Determine the [X, Y] coordinate at the center of the cell enclosing the given text.  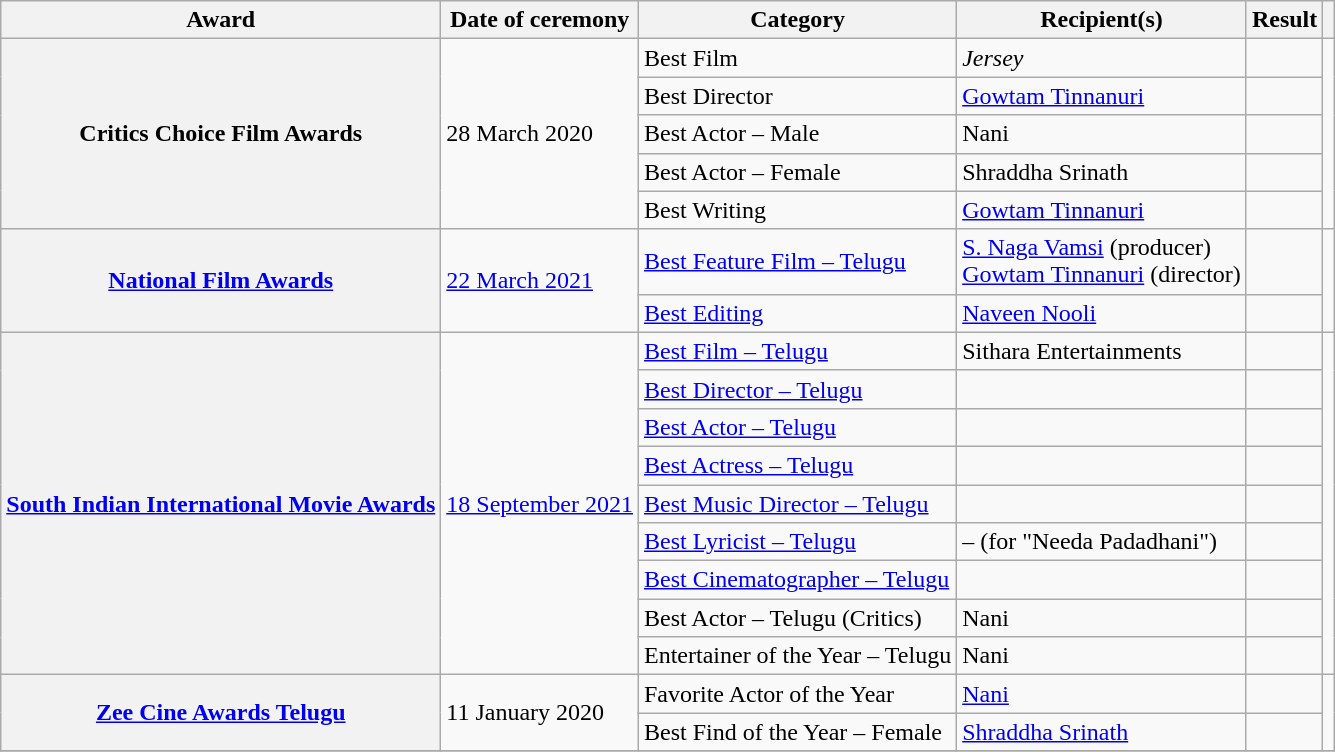
28 March 2020 [540, 134]
Best Actor – Male [797, 134]
S. Naga Vamsi (producer)Gowtam Tinnanuri (director) [1102, 262]
Category [797, 20]
Best Actor – Telugu (Critics) [797, 618]
National Film Awards [221, 280]
Naveen Nooli [1102, 313]
Jersey [1102, 58]
Zee Cine Awards Telugu [221, 713]
Award [221, 20]
18 September 2021 [540, 504]
– (for "Needa Padadhani") [1102, 542]
22 March 2021 [540, 280]
Best Actor – Telugu [797, 427]
Entertainer of the Year – Telugu [797, 656]
Best Film – Telugu [797, 351]
Result [1284, 20]
Best Editing [797, 313]
Best Film [797, 58]
Best Actor – Female [797, 172]
South Indian International Movie Awards [221, 504]
Critics Choice Film Awards [221, 134]
Best Lyricist – Telugu [797, 542]
Favorite Actor of the Year [797, 694]
Best Director – Telugu [797, 389]
Best Writing [797, 210]
11 January 2020 [540, 713]
Best Feature Film – Telugu [797, 262]
Best Find of the Year – Female [797, 732]
Best Director [797, 96]
Best Actress – Telugu [797, 465]
Best Cinematographer – Telugu [797, 580]
Sithara Entertainments [1102, 351]
Recipient(s) [1102, 20]
Date of ceremony [540, 20]
Best Music Director – Telugu [797, 503]
